From the cell containing the given text, extract its center point as (x, y) coordinate. 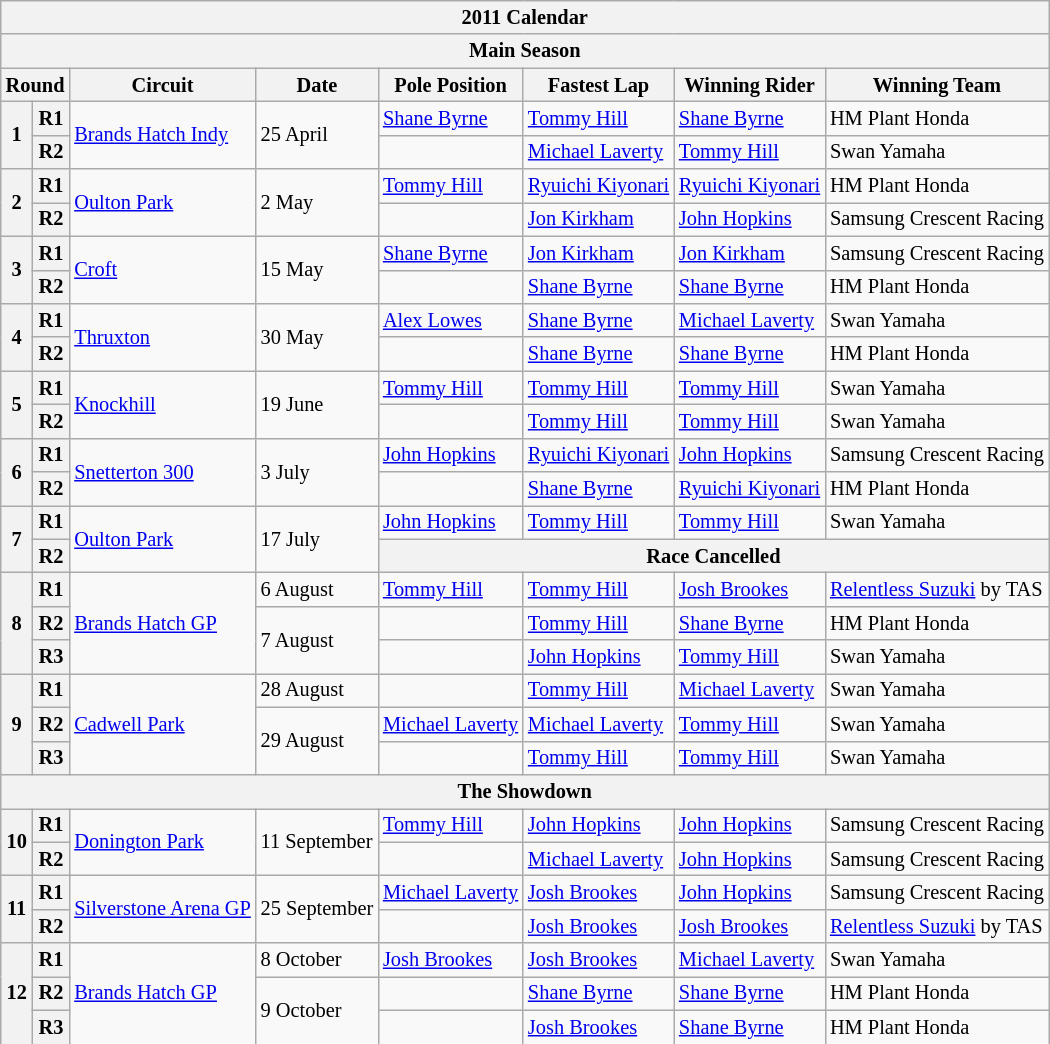
15 May (317, 270)
Pole Position (450, 85)
Thruxton (162, 336)
7 August (317, 640)
6 (17, 472)
Main Season (525, 51)
Donington Park (162, 842)
Brands Hatch Indy (162, 134)
28 August (317, 690)
Winning Rider (750, 85)
Date (317, 85)
Silverstone Arena GP (162, 908)
Alex Lowes (450, 320)
Knockhill (162, 404)
8 (17, 622)
3 July (317, 472)
9 October (317, 1010)
8 October (317, 960)
17 July (317, 538)
1 (17, 134)
Croft (162, 270)
19 June (317, 404)
7 (17, 538)
Race Cancelled (714, 556)
29 August (317, 740)
25 April (317, 134)
Round (36, 85)
2 May (317, 202)
9 (17, 724)
12 (17, 994)
11 September (317, 842)
The Showdown (525, 791)
2 (17, 202)
6 August (317, 589)
10 (17, 842)
2011 Calendar (525, 17)
30 May (317, 336)
11 (17, 908)
4 (17, 336)
Fastest Lap (598, 85)
Snetterton 300 (162, 472)
5 (17, 404)
Cadwell Park (162, 724)
Winning Team (937, 85)
3 (17, 270)
Circuit (162, 85)
25 September (317, 908)
